Output the (X, Y) coordinate of the center of the cell containing the given text.  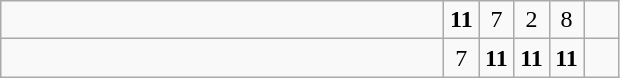
8 (566, 20)
2 (532, 20)
